Determine the (X, Y) coordinate at the center of the cell enclosing the given text.  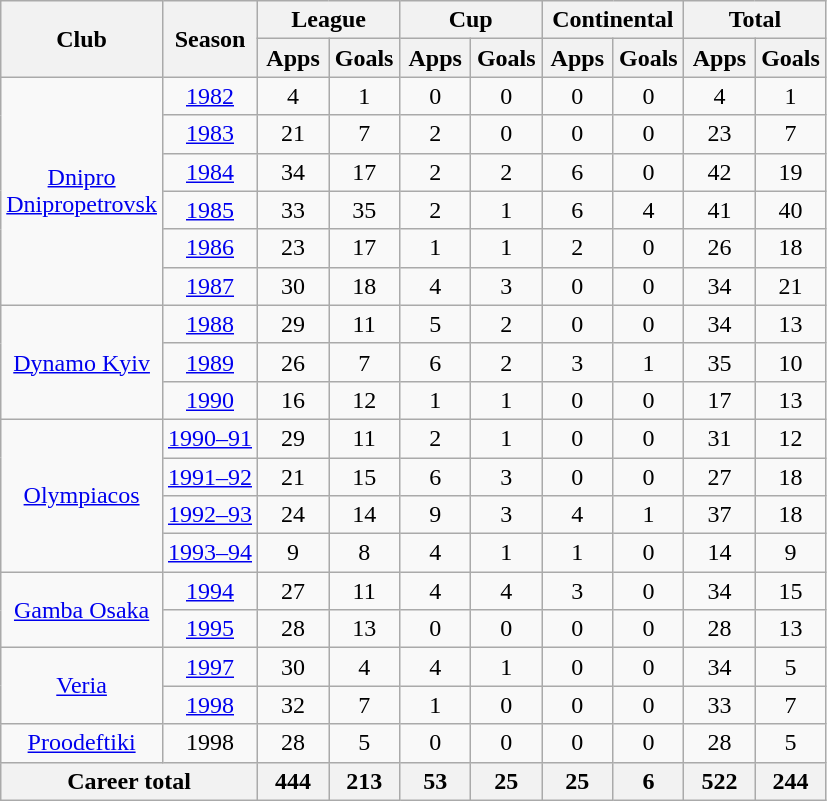
522 (720, 781)
Gamba Osaka (82, 610)
Cup (471, 20)
Dnipro Dnipropetrovsk (82, 191)
1991–92 (210, 477)
1989 (210, 362)
Season (210, 39)
444 (294, 781)
Proodeftiki (82, 743)
1982 (210, 96)
Club (82, 39)
1994 (210, 591)
40 (790, 210)
1985 (210, 210)
1987 (210, 286)
244 (790, 781)
1992–93 (210, 515)
Career total (130, 781)
42 (720, 172)
8 (364, 553)
1997 (210, 667)
16 (294, 400)
24 (294, 515)
Olympiacos (82, 495)
10 (790, 362)
41 (720, 210)
1995 (210, 629)
1990 (210, 400)
1984 (210, 172)
1983 (210, 134)
31 (720, 438)
1990–91 (210, 438)
213 (364, 781)
53 (436, 781)
Continental (613, 20)
37 (720, 515)
1993–94 (210, 553)
Total (755, 20)
32 (294, 705)
19 (790, 172)
League (329, 20)
1986 (210, 248)
Dynamo Kyiv (82, 362)
1988 (210, 324)
Veria (82, 686)
